From the cell containing the given text, extract its center point as [x, y] coordinate. 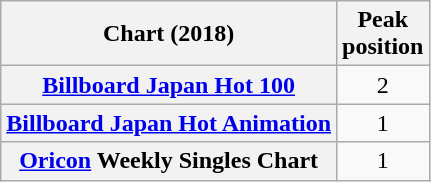
Peakposition [383, 34]
Billboard Japan Hot 100 [169, 85]
Billboard Japan Hot Animation [169, 123]
2 [383, 85]
Chart (2018) [169, 34]
Oricon Weekly Singles Chart [169, 161]
